Determine the [X, Y] coordinate at the center of the cell enclosing the given text.  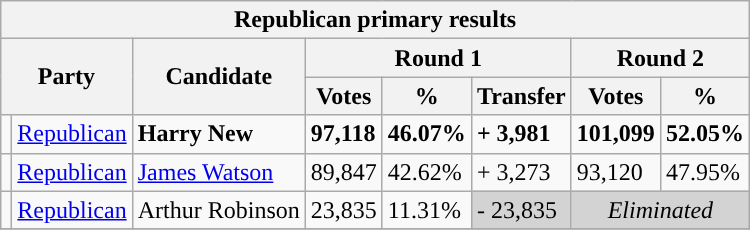
42.62% [426, 172]
23,835 [344, 210]
Round 1 [438, 58]
Round 2 [660, 58]
101,099 [616, 134]
Transfer [521, 96]
Republican primary results [376, 20]
52.05% [704, 134]
- 23,835 [521, 210]
+ 3,981 [521, 134]
James Watson [218, 172]
93,120 [616, 172]
Eliminated [660, 210]
47.95% [704, 172]
46.07% [426, 134]
Arthur Robinson [218, 210]
Party [66, 77]
Candidate [218, 77]
+ 3,273 [521, 172]
97,118 [344, 134]
Harry New [218, 134]
89,847 [344, 172]
11.31% [426, 210]
